Extract the (x, y) coordinate from the center of the cell holding the provided text.  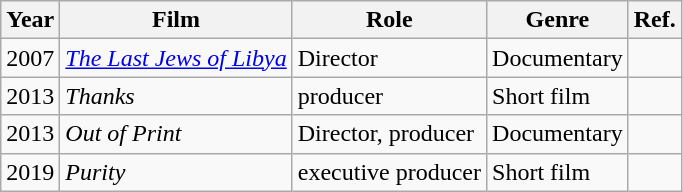
producer (389, 96)
Director, producer (389, 134)
Director (389, 58)
Out of Print (176, 134)
Film (176, 20)
executive producer (389, 172)
Year (30, 20)
Ref. (654, 20)
Purity (176, 172)
Thanks (176, 96)
2007 (30, 58)
2019 (30, 172)
The Last Jews of Libya (176, 58)
Genre (558, 20)
Role (389, 20)
